Find where the given text appears and provide that cell's center as [X, Y] coordinate. 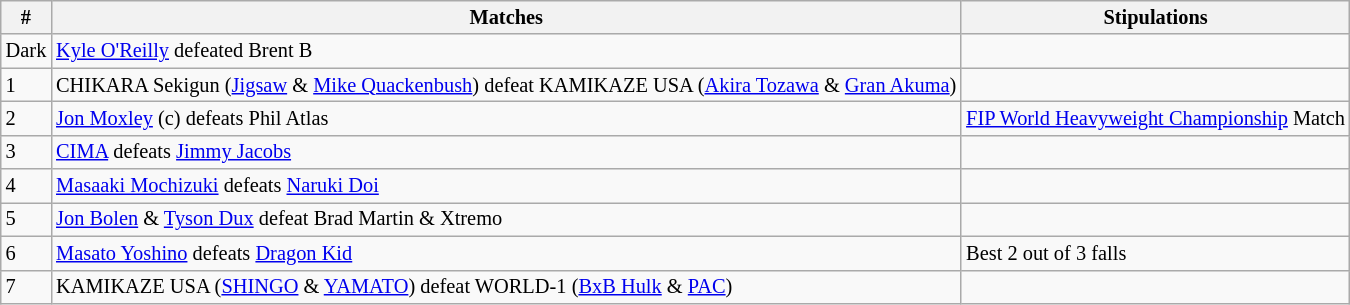
CHIKARA Sekigun (Jigsaw & Mike Quackenbush) defeat KAMIKAZE USA (Akira Tozawa & Gran Akuma) [506, 85]
Stipulations [1156, 17]
FIP World Heavyweight Championship Match [1156, 118]
5 [26, 219]
Jon Bolen & Tyson Dux defeat Brad Martin & Xtremo [506, 219]
Kyle O'Reilly defeated Brent B [506, 51]
2 [26, 118]
Matches [506, 17]
3 [26, 152]
Masato Yoshino defeats Dragon Kid [506, 253]
4 [26, 186]
Best 2 out of 3 falls [1156, 253]
Dark [26, 51]
CIMA defeats Jimmy Jacobs [506, 152]
7 [26, 287]
Jon Moxley (c) defeats Phil Atlas [506, 118]
6 [26, 253]
Masaaki Mochizuki defeats Naruki Doi [506, 186]
KAMIKAZE USA (SHINGO & YAMATO) defeat WORLD-1 (BxB Hulk & PAC) [506, 287]
1 [26, 85]
# [26, 17]
